Output the (X, Y) coordinate of the center of the cell containing the given text.  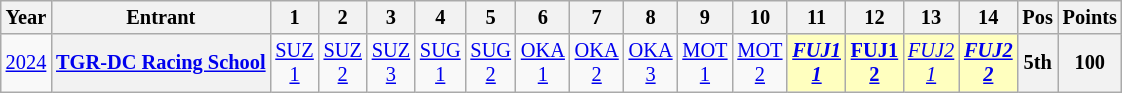
FUJ22 (988, 63)
Year (26, 17)
OKA2 (597, 63)
1 (294, 17)
SUZ1 (294, 63)
3 (391, 17)
FUJ12 (874, 63)
10 (760, 17)
Points (1090, 17)
FUJ21 (931, 63)
4 (440, 17)
FUJ11 (816, 63)
SUG2 (490, 63)
5 (490, 17)
6 (543, 17)
MOT1 (704, 63)
100 (1090, 63)
MOT2 (760, 63)
2 (343, 17)
Pos (1037, 17)
TGR-DC Racing School (160, 63)
14 (988, 17)
SUZ3 (391, 63)
SUG1 (440, 63)
11 (816, 17)
Entrant (160, 17)
OKA1 (543, 63)
5th (1037, 63)
SUZ2 (343, 63)
12 (874, 17)
7 (597, 17)
OKA3 (651, 63)
9 (704, 17)
2024 (26, 63)
8 (651, 17)
13 (931, 17)
